Find where the given text appears and provide that cell's center as [x, y] coordinate. 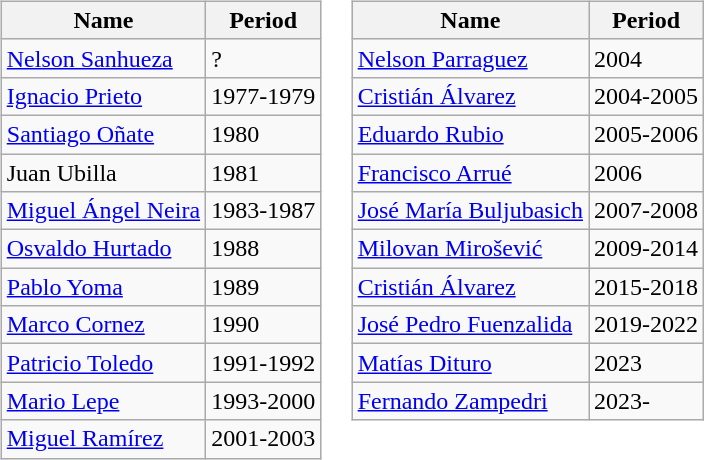
? [264, 58]
2004 [646, 58]
2023 [646, 363]
Mario Lepe [103, 401]
Juan Ubilla [103, 173]
1989 [264, 287]
Patricio Toledo [103, 363]
Miguel Ramírez [103, 439]
José María Buljubasich [470, 211]
2009-2014 [646, 249]
2007-2008 [646, 211]
Francisco Arrué [470, 173]
2015-2018 [646, 287]
1988 [264, 249]
Osvaldo Hurtado [103, 249]
2023- [646, 401]
2006 [646, 173]
Pablo Yoma [103, 287]
1983-1987 [264, 211]
1991-1992 [264, 363]
Nelson Sanhueza [103, 58]
Marco Cornez [103, 325]
Eduardo Rubio [470, 134]
2001-2003 [264, 439]
1990 [264, 325]
Nelson Parraguez [470, 58]
1981 [264, 173]
2019-2022 [646, 325]
Ignacio Prieto [103, 96]
1980 [264, 134]
Matías Dituro [470, 363]
Santiago Oñate [103, 134]
José Pedro Fuenzalida [470, 325]
Milovan Mirošević [470, 249]
1993-2000 [264, 401]
2004-2005 [646, 96]
Fernando Zampedri [470, 401]
1977-1979 [264, 96]
2005-2006 [646, 134]
Miguel Ángel Neira [103, 211]
